For the text-containing cell, return its midpoint in (X, Y) coordinate format. 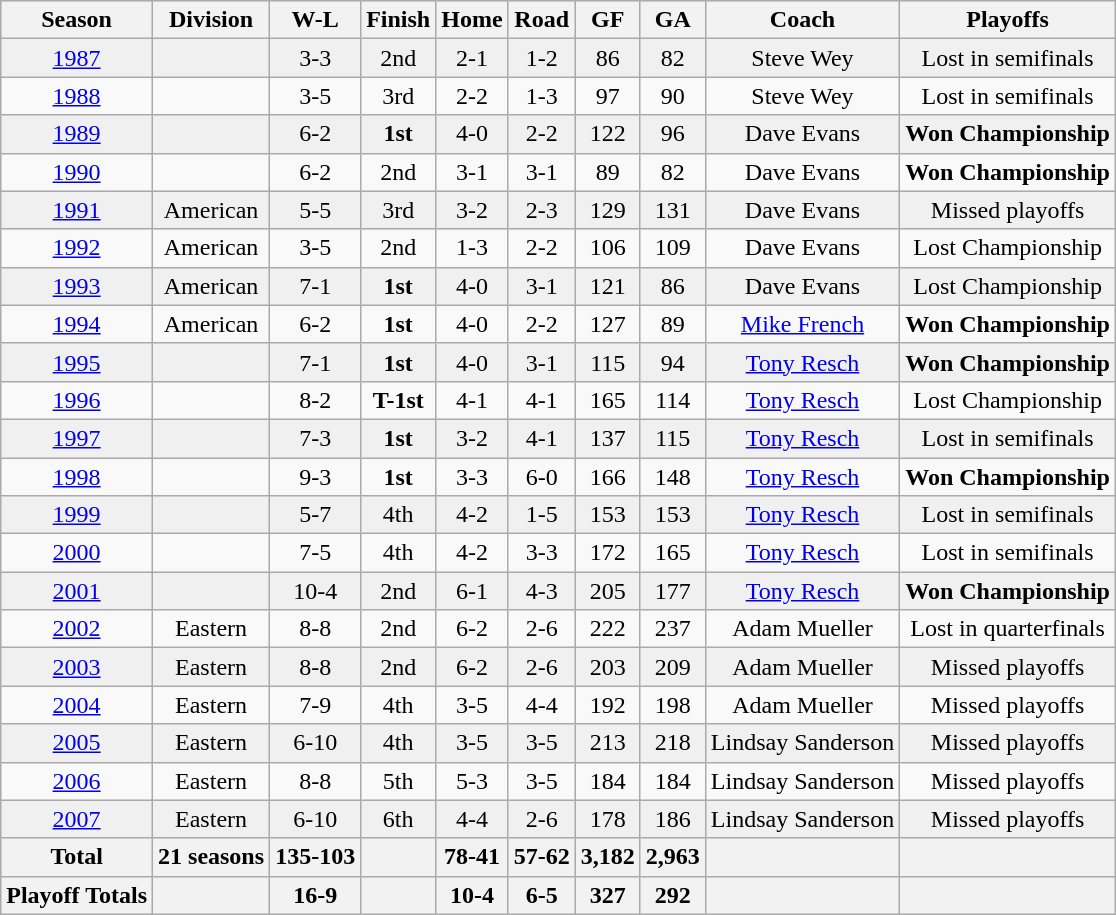
1992 (77, 248)
1994 (77, 324)
Road (542, 20)
1997 (77, 438)
T-1st (398, 400)
106 (608, 248)
96 (672, 134)
178 (608, 819)
135-103 (316, 857)
209 (672, 667)
205 (608, 591)
97 (608, 96)
6-1 (472, 591)
2-3 (542, 210)
2002 (77, 629)
203 (608, 667)
GF (608, 20)
172 (608, 553)
137 (608, 438)
114 (672, 400)
2003 (77, 667)
57-62 (542, 857)
Lost in quarterfinals (1008, 629)
1987 (77, 58)
198 (672, 705)
6th (398, 819)
1998 (77, 477)
78-41 (472, 857)
2006 (77, 781)
5-5 (316, 210)
GA (672, 20)
1991 (77, 210)
166 (608, 477)
1989 (77, 134)
237 (672, 629)
1996 (77, 400)
16-9 (316, 895)
1990 (77, 172)
1-5 (542, 515)
1995 (77, 362)
5-7 (316, 515)
2-1 (472, 58)
90 (672, 96)
127 (608, 324)
1999 (77, 515)
131 (672, 210)
7-5 (316, 553)
Coach (802, 20)
292 (672, 895)
21 seasons (212, 857)
Season (77, 20)
Total (77, 857)
Home (472, 20)
2004 (77, 705)
8-2 (316, 400)
9-3 (316, 477)
327 (608, 895)
2,963 (672, 857)
Finish (398, 20)
5-3 (472, 781)
192 (608, 705)
3,182 (608, 857)
121 (608, 286)
1-2 (542, 58)
213 (608, 743)
7-3 (316, 438)
2005 (77, 743)
4-3 (542, 591)
1993 (77, 286)
94 (672, 362)
Division (212, 20)
129 (608, 210)
109 (672, 248)
W-L (316, 20)
222 (608, 629)
Playoffs (1008, 20)
2007 (77, 819)
Mike French (802, 324)
122 (608, 134)
2001 (77, 591)
6-5 (542, 895)
5th (398, 781)
1988 (77, 96)
177 (672, 591)
2000 (77, 553)
218 (672, 743)
186 (672, 819)
6-0 (542, 477)
Playoff Totals (77, 895)
148 (672, 477)
7-9 (316, 705)
